Capture the cell that displays the provided text and extract its [X, Y] central coordinate. 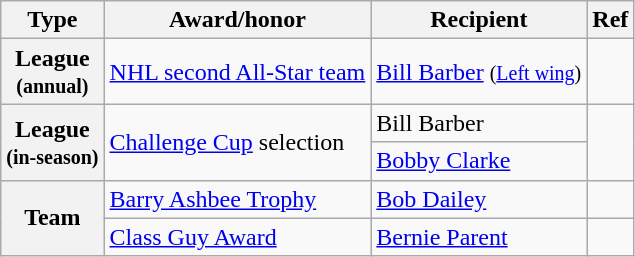
Bobby Clarke [479, 161]
Bill Barber [479, 123]
Class Guy Award [238, 237]
League(annual) [52, 72]
Challenge Cup selection [238, 142]
Bill Barber (Left wing) [479, 72]
NHL second All-Star team [238, 72]
Team [52, 218]
League(in-season) [52, 142]
Bob Dailey [479, 199]
Award/honor [238, 20]
Ref [610, 20]
Bernie Parent [479, 237]
Recipient [479, 20]
Barry Ashbee Trophy [238, 199]
Type [52, 20]
